Identify which cell holds the provided text, then report its (X, Y) central coordinate. 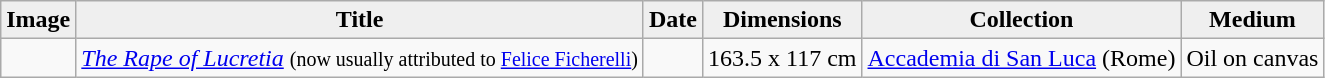
Dimensions (782, 20)
163.5 x 117 cm (782, 58)
Title (360, 20)
Image (38, 20)
Accademia di San Luca (Rome) (1022, 58)
Oil on canvas (1252, 58)
Date (672, 20)
The Rape of Lucretia (now usually attributed to Felice Ficherelli) (360, 58)
Medium (1252, 20)
Collection (1022, 20)
